Return the (X, Y) coordinate for the center point of the cell that contains the specified text.  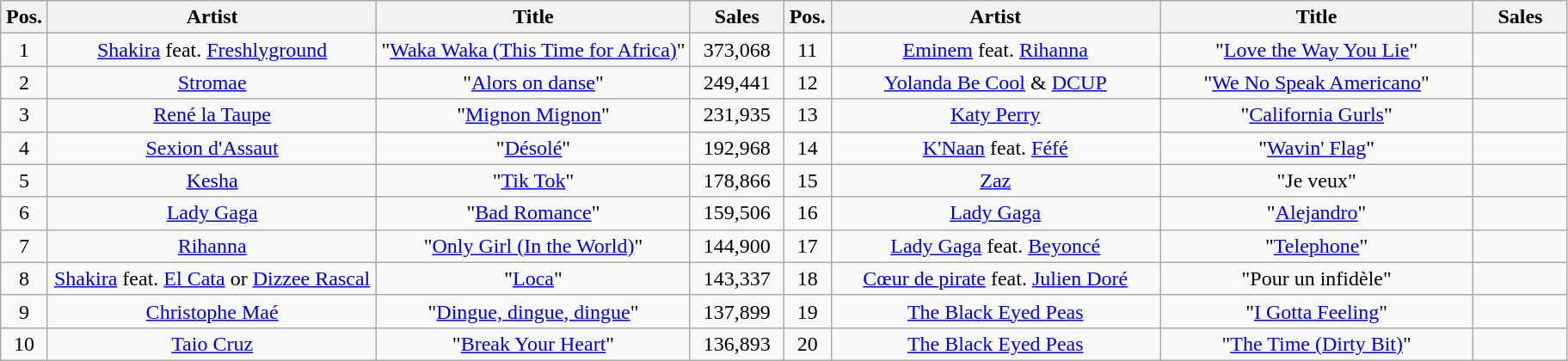
"Loca" (533, 278)
12 (807, 83)
136,893 (736, 344)
17 (807, 246)
"Wavin' Flag" (1316, 148)
143,337 (736, 278)
Taio Cruz (212, 344)
Christophe Maé (212, 311)
"Je veux" (1316, 180)
"Waka Waka (This Time for Africa)" (533, 50)
8 (24, 278)
4 (24, 148)
10 (24, 344)
"Alejandro" (1316, 213)
Zaz (995, 180)
"Only Girl (In the World)" (533, 246)
"Tik Tok" (533, 180)
144,900 (736, 246)
Yolanda Be Cool & DCUP (995, 83)
"The Time (Dirty Bit)" (1316, 344)
11 (807, 50)
Lady Gaga feat. Beyoncé (995, 246)
Kesha (212, 180)
Eminem feat. Rihanna (995, 50)
"I Gotta Feeling" (1316, 311)
Cœur de pirate feat. Julien Doré (995, 278)
Shakira feat. Freshlyground (212, 50)
Stromae (212, 83)
15 (807, 180)
178,866 (736, 180)
6 (24, 213)
16 (807, 213)
Katy Perry (995, 115)
137,899 (736, 311)
"Telephone" (1316, 246)
"Mignon Mignon" (533, 115)
13 (807, 115)
"California Gurls" (1316, 115)
20 (807, 344)
"Pour un infidèle" (1316, 278)
Rihanna (212, 246)
Sexion d'Assaut (212, 148)
18 (807, 278)
19 (807, 311)
3 (24, 115)
7 (24, 246)
192,968 (736, 148)
5 (24, 180)
"Alors on danse" (533, 83)
"We No Speak Americano" (1316, 83)
2 (24, 83)
"Bad Romance" (533, 213)
"Love the Way You Lie" (1316, 50)
231,935 (736, 115)
"Dingue, dingue, dingue" (533, 311)
249,441 (736, 83)
1 (24, 50)
Shakira feat. El Cata or Dizzee Rascal (212, 278)
14 (807, 148)
"Désolé" (533, 148)
K'Naan feat. Féfé (995, 148)
159,506 (736, 213)
"Break Your Heart" (533, 344)
373,068 (736, 50)
9 (24, 311)
René la Taupe (212, 115)
